Return (x, y) of the center of cell containing provided text 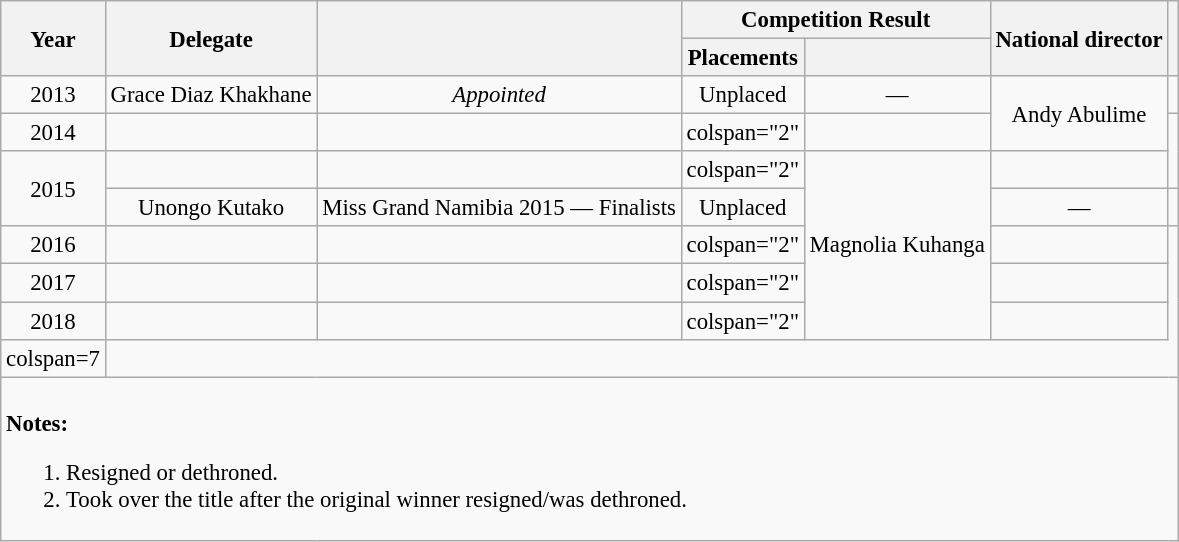
2014 (53, 133)
Magnolia Kuhanga (897, 245)
Delegate (211, 38)
Placements (742, 58)
Unongo Kutako (211, 208)
Competition Result (836, 20)
Notes: Resigned or dethroned. Took over the title after the original winner resigned/was dethroned. (590, 459)
2015 (53, 188)
2017 (53, 283)
2018 (53, 321)
Year (53, 38)
Andy Abulime (1079, 114)
Appointed (499, 95)
2016 (53, 245)
colspan=7 (53, 358)
National director (1079, 38)
2013 (53, 95)
Grace Diaz Khakhane (211, 95)
Miss Grand Namibia 2015 — Finalists (499, 208)
